Extract the [X, Y] coordinate from the center of the cell holding the provided text.  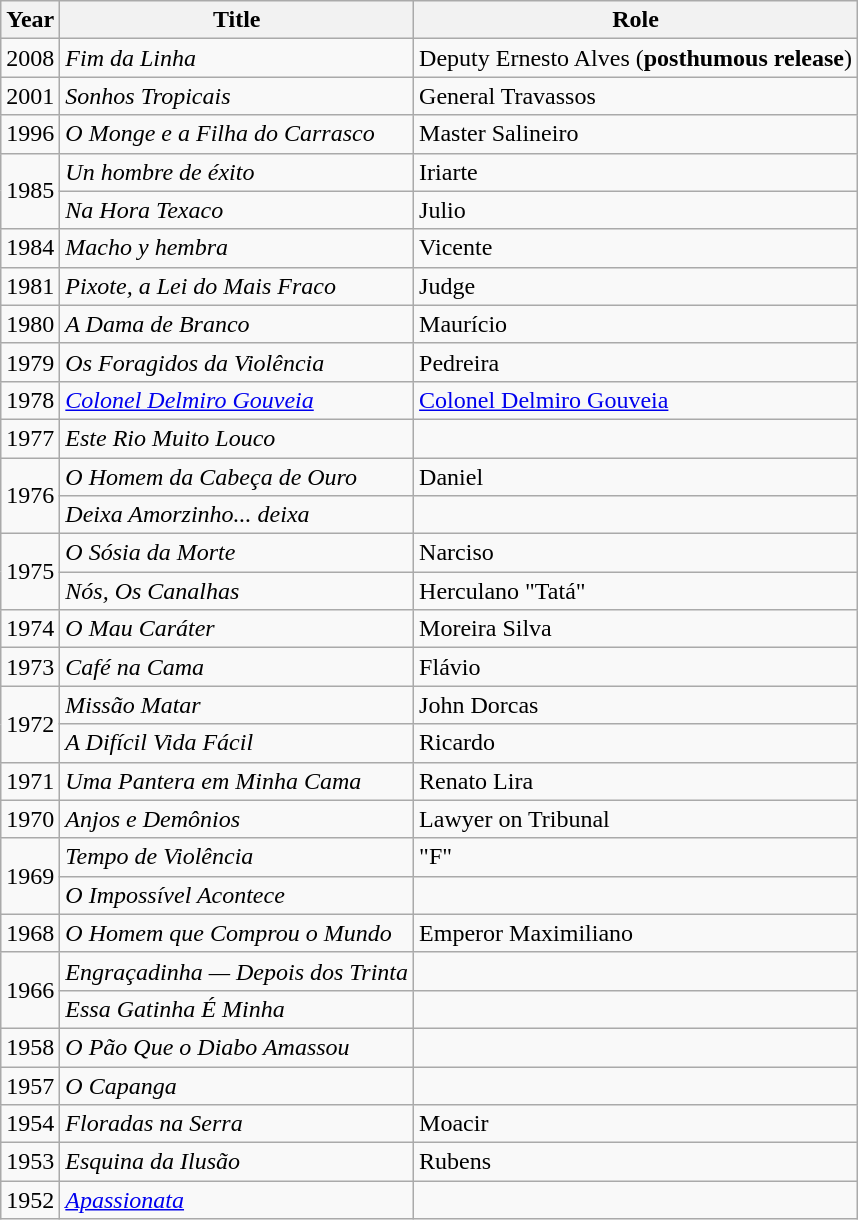
Sonhos Tropicais [237, 96]
1974 [30, 629]
Este Rio Muito Louco [237, 438]
Iriarte [636, 172]
Nós, Os Canalhas [237, 591]
1972 [30, 724]
2008 [30, 58]
Narciso [636, 553]
Deputy Ernesto Alves (posthumous release) [636, 58]
Moacir [636, 1124]
2001 [30, 96]
Missão Matar [237, 705]
Macho y hembra [237, 248]
Na Hora Texaco [237, 210]
1966 [30, 990]
General Travassos [636, 96]
Title [237, 20]
1957 [30, 1085]
Julio [636, 210]
Year [30, 20]
O Impossível Acontece [237, 895]
Judge [636, 286]
Daniel [636, 477]
1968 [30, 933]
1970 [30, 819]
1973 [30, 667]
Essa Gatinha É Minha [237, 1009]
Ricardo [636, 743]
1981 [30, 286]
1977 [30, 438]
Pedreira [636, 362]
Rubens [636, 1162]
O Pão Que o Diabo Amassou [237, 1047]
John Dorcas [636, 705]
Lawyer on Tribunal [636, 819]
Café na Cama [237, 667]
O Homem que Comprou o Mundo [237, 933]
Role [636, 20]
Tempo de Violência [237, 857]
A Dama de Branco [237, 324]
1969 [30, 876]
1975 [30, 572]
Floradas na Serra [237, 1124]
Apassionata [237, 1200]
O Mau Caráter [237, 629]
"F" [636, 857]
Emperor Maximiliano [636, 933]
Os Foragidos da Violência [237, 362]
1954 [30, 1124]
Fim da Linha [237, 58]
Maurício [636, 324]
1952 [30, 1200]
Moreira Silva [636, 629]
O Capanga [237, 1085]
1996 [30, 134]
Renato Lira [636, 781]
1979 [30, 362]
Herculano "Tatá" [636, 591]
Flávio [636, 667]
Pixote, a Lei do Mais Fraco [237, 286]
Master Salineiro [636, 134]
1953 [30, 1162]
O Homem da Cabeça de Ouro [237, 477]
O Sósia da Morte [237, 553]
1976 [30, 496]
Vicente [636, 248]
1978 [30, 400]
1984 [30, 248]
Anjos e Demônios [237, 819]
1985 [30, 191]
Uma Pantera em Minha Cama [237, 781]
Esquina da Ilusão [237, 1162]
Un hombre de éxito [237, 172]
A Difícil Vida Fácil [237, 743]
1958 [30, 1047]
Engraçadinha — Depois dos Trinta [237, 971]
1980 [30, 324]
Deixa Amorzinho... deixa [237, 515]
1971 [30, 781]
O Monge e a Filha do Carrasco [237, 134]
